Find where the given text appears and provide that cell's center as [X, Y] coordinate. 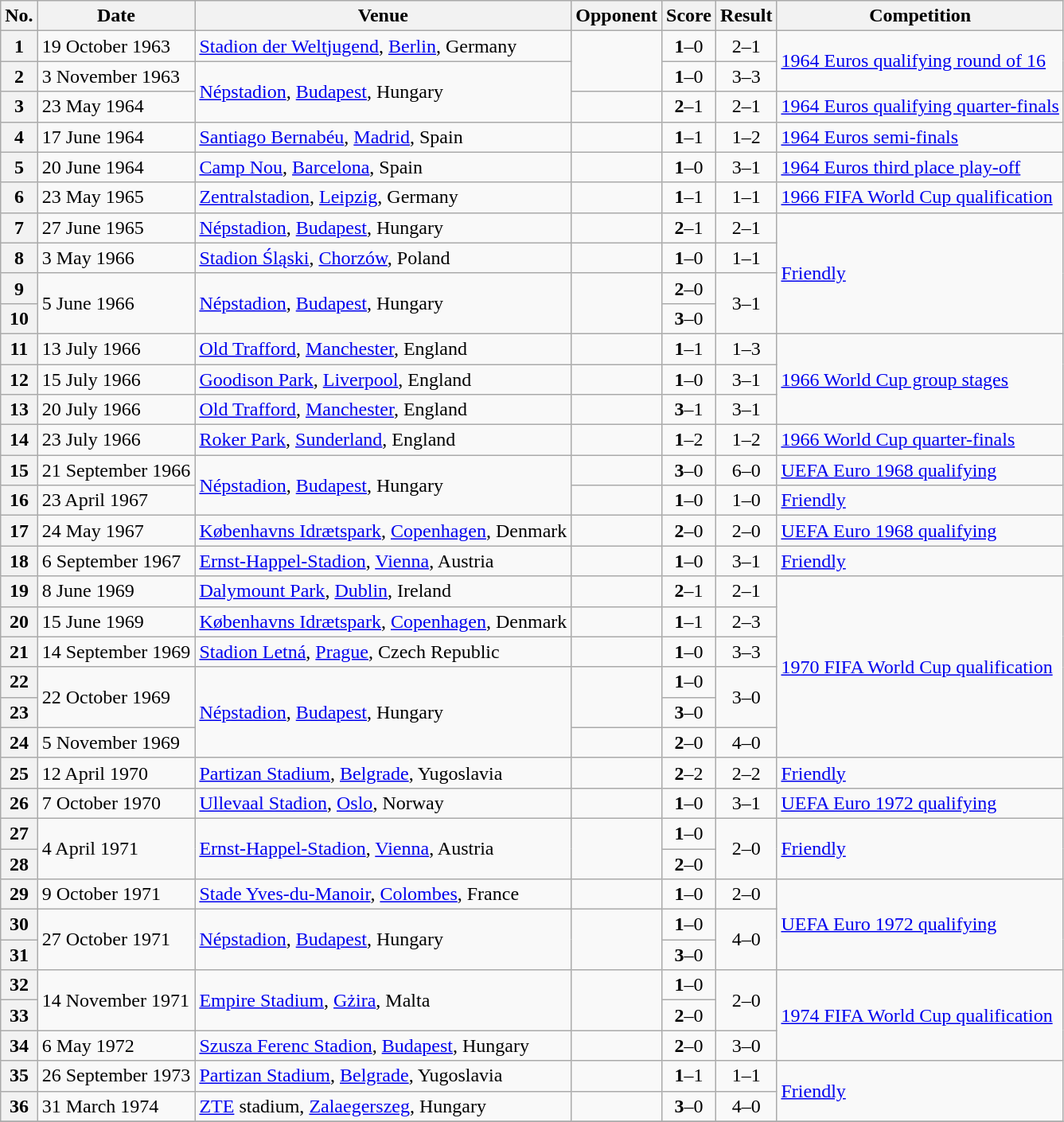
27 June 1965 [116, 228]
Score [689, 16]
Szusza Ferenc Stadion, Budapest, Hungary [384, 1046]
6 May 1972 [116, 1046]
21 September 1966 [116, 470]
24 [19, 742]
25 [19, 773]
1964 Euros third place play-off [920, 167]
4 April 1971 [116, 848]
29 [19, 894]
23 May 1965 [116, 197]
Stadion der Weltjugend, Berlin, Germany [384, 46]
Stadion Letná, Prague, Czech Republic [384, 652]
Venue [384, 16]
23 [19, 712]
1966 World Cup group stages [920, 379]
33 [19, 1015]
ZTE stadium, Zalaegerszeg, Hungary [384, 1106]
17 June 1964 [116, 137]
14 [19, 440]
27 October 1971 [116, 940]
19 October 1963 [116, 46]
2 [19, 76]
Zentralstadion, Leipzig, Germany [384, 197]
5 June 1966 [116, 303]
Result [746, 16]
20 June 1964 [116, 167]
26 [19, 803]
Goodison Park, Liverpool, England [384, 380]
3 May 1966 [116, 258]
16 [19, 501]
1966 FIFA World Cup qualification [920, 197]
Stade Yves-du-Manoir, Colombes, France [384, 894]
32 [19, 985]
15 July 1966 [116, 380]
35 [19, 1076]
31 March 1974 [116, 1106]
3 [19, 107]
11 [19, 349]
20 [19, 621]
8 [19, 258]
13 July 1966 [116, 349]
12 April 1970 [116, 773]
31 [19, 955]
23 May 1964 [116, 107]
10 [19, 318]
12 [19, 380]
Competition [920, 16]
6 September 1967 [116, 561]
8 June 1969 [116, 591]
22 October 1969 [116, 697]
6 [19, 197]
No. [19, 16]
20 July 1966 [116, 410]
1–3 [746, 349]
36 [19, 1106]
1 [19, 46]
5 November 1969 [116, 742]
1970 FIFA World Cup qualification [920, 667]
6–0 [746, 470]
15 [19, 470]
4 [19, 137]
Dalymount Park, Dublin, Ireland [384, 591]
2–3 [746, 621]
23 April 1967 [116, 501]
14 September 1969 [116, 652]
26 September 1973 [116, 1076]
1964 Euros semi-finals [920, 137]
23 July 1966 [116, 440]
5 [19, 167]
14 November 1971 [116, 1000]
18 [19, 561]
19 [19, 591]
27 [19, 833]
Date [116, 16]
21 [19, 652]
Empire Stadium, Gżira, Malta [384, 1000]
3 November 1963 [116, 76]
Camp Nou, Barcelona, Spain [384, 167]
Opponent [617, 16]
13 [19, 410]
1964 Euros qualifying round of 16 [920, 61]
24 May 1967 [116, 531]
17 [19, 531]
34 [19, 1046]
1966 World Cup quarter-finals [920, 440]
15 June 1969 [116, 621]
9 [19, 288]
1964 Euros qualifying quarter-finals [920, 107]
1974 FIFA World Cup qualification [920, 1015]
Santiago Bernabéu, Madrid, Spain [384, 137]
Stadion Śląski, Chorzów, Poland [384, 258]
22 [19, 682]
28 [19, 863]
9 October 1971 [116, 894]
7 [19, 228]
Ullevaal Stadion, Oslo, Norway [384, 803]
Roker Park, Sunderland, England [384, 440]
7 October 1970 [116, 803]
30 [19, 925]
